Determine the (x, y) coordinate at the center of the cell enclosing the given text.  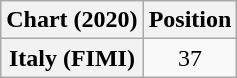
37 (190, 58)
Position (190, 20)
Chart (2020) (72, 20)
Italy (FIMI) (72, 58)
